Find where the given text appears and provide that cell's center as [X, Y] coordinate. 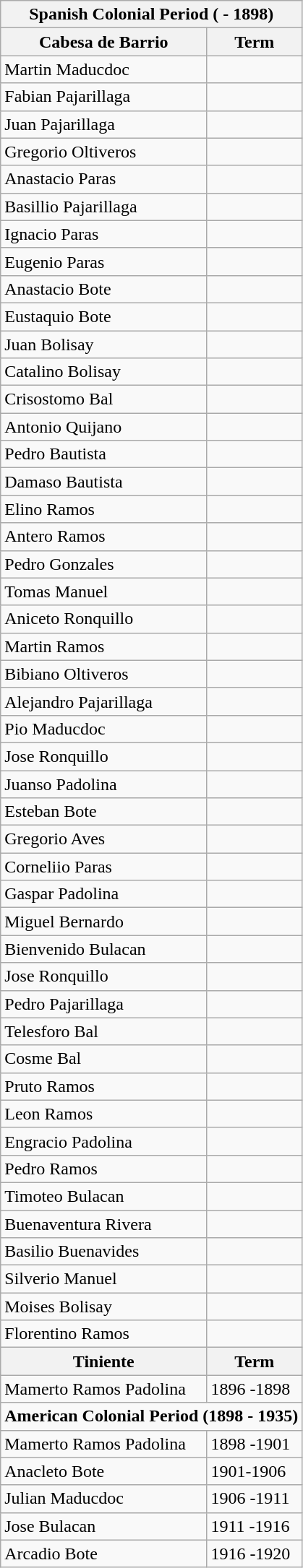
Eustaquio Bote [104, 316]
Julian Maducdoc [104, 1499]
Moises Bolisay [104, 1307]
Martin Maducdoc [104, 69]
Gregorio Aves [104, 839]
Cabesa de Barrio [104, 42]
Juanso Padolina [104, 784]
Arcadio Bote [104, 1554]
Juan Pajarillaga [104, 124]
Pedro Ramos [104, 1169]
Corneliio Paras [104, 867]
Gregorio Oltiveros [104, 152]
1911 -1916 [255, 1526]
1906 -1911 [255, 1499]
Fabian Pajarillaga [104, 97]
Basilio Buenavides [104, 1252]
Engracio Padolina [104, 1141]
Tiniente [104, 1361]
Pedro Bautista [104, 454]
Tomas Manuel [104, 592]
Martin Ramos [104, 646]
American Colonial Period (1898 - 1935) [152, 1416]
Pruto Ramos [104, 1086]
Juan Bolisay [104, 345]
Gaspar Padolina [104, 894]
Basillio Pajarillaga [104, 207]
1898 -1901 [255, 1444]
Damaso Bautista [104, 482]
Alejandro Pajarillaga [104, 701]
Buenaventura Rivera [104, 1224]
Pedro Pajarillaga [104, 1004]
Esteban Bote [104, 812]
Bibiano Oltiveros [104, 674]
Timoteo Bulacan [104, 1196]
Anacleto Bote [104, 1471]
Silverio Manuel [104, 1279]
Antonio Quijano [104, 427]
1916 -1920 [255, 1554]
Telesforo Bal [104, 1031]
Pio Maducdoc [104, 729]
Pedro Gonzales [104, 564]
1901-1906 [255, 1471]
Ignacio Paras [104, 234]
Antero Ramos [104, 537]
Florentino Ramos [104, 1334]
Miguel Bernardo [104, 922]
Aniceto Ronquillo [104, 619]
Cosme Bal [104, 1059]
Bienvenido Bulacan [104, 949]
Anastacio Bote [104, 289]
Leon Ramos [104, 1114]
Crisostomo Bal [104, 399]
Jose Bulacan [104, 1526]
Anastacio Paras [104, 179]
Spanish Colonial Period ( - 1898) [152, 14]
Catalino Bolisay [104, 372]
Eugenio Paras [104, 261]
Elino Ramos [104, 509]
1896 -1898 [255, 1389]
